Extract the (X, Y) coordinate from the center of the cell holding the provided text.  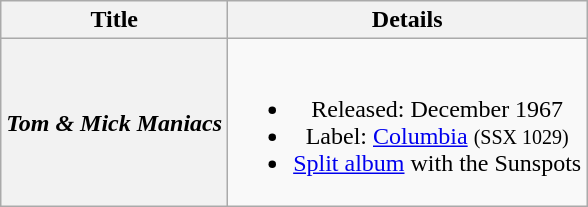
Tom & Mick Maniacs (114, 122)
Details (408, 20)
Title (114, 20)
Released: December 1967Label: Columbia (SSX 1029)Split album with the Sunspots (408, 122)
